Return the [X, Y] coordinate for the center point of the cell that contains the specified text.  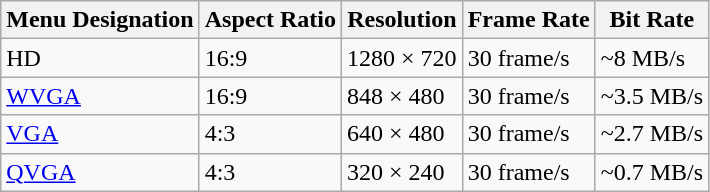
Menu Designation [100, 20]
Frame Rate [528, 20]
~2.7 MB/s [652, 134]
Resolution [402, 20]
Aspect Ratio [270, 20]
~0.7 MB/s [652, 172]
HD [100, 58]
640 × 480 [402, 134]
848 × 480 [402, 96]
320 × 240 [402, 172]
~8 MB/s [652, 58]
~3.5 MB/s [652, 96]
WVGA [100, 96]
1280 × 720 [402, 58]
Bit Rate [652, 20]
VGA [100, 134]
QVGA [100, 172]
